Extract the (x, y) coordinate from the center of the cell holding the provided text.  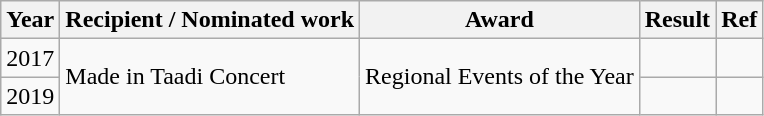
Ref (740, 20)
Result (677, 20)
Recipient / Nominated work (210, 20)
Made in Taadi Concert (210, 77)
2017 (30, 58)
Award (500, 20)
Year (30, 20)
2019 (30, 96)
Regional Events of the Year (500, 77)
